Search for the cell housing the specified text and yield its [x, y] center coordinate. 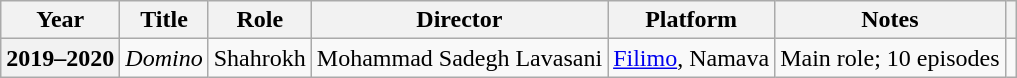
Title [164, 20]
Role [260, 20]
Domino [164, 58]
Filimo, Namava [692, 58]
2019–2020 [60, 58]
Platform [692, 20]
Main role; 10 episodes [890, 58]
Director [459, 20]
Year [60, 20]
Notes [890, 20]
Shahrokh [260, 58]
Mohammad Sadegh Lavasani [459, 58]
